Return the (X, Y) coordinate for the center point of the cell that contains the specified text.  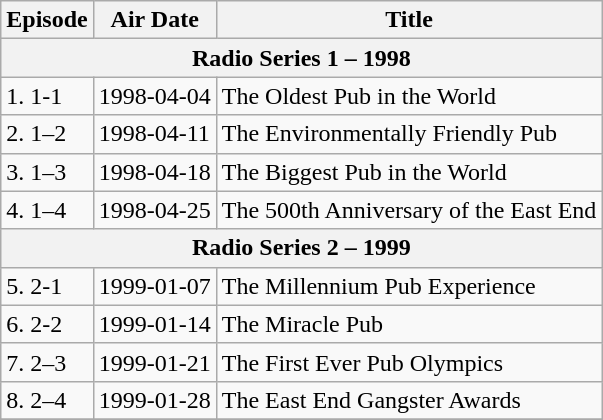
5. 2-1 (47, 286)
1998-04-11 (154, 134)
Title (409, 20)
1998-04-18 (154, 172)
The East End Gangster Awards (409, 400)
The First Ever Pub Olympics (409, 362)
7. 2–3 (47, 362)
1. 1-1 (47, 96)
The Biggest Pub in the World (409, 172)
1999-01-14 (154, 324)
3. 1–3 (47, 172)
The Millennium Pub Experience (409, 286)
The Miracle Pub (409, 324)
1999-01-21 (154, 362)
The Environmentally Friendly Pub (409, 134)
2. 1–2 (47, 134)
1999-01-28 (154, 400)
1999-01-07 (154, 286)
Air Date (154, 20)
The Oldest Pub in the World (409, 96)
The 500th Anniversary of the East End (409, 210)
4. 1–4 (47, 210)
Episode (47, 20)
Radio Series 2 – 1999 (302, 248)
1998-04-25 (154, 210)
6. 2-2 (47, 324)
8. 2–4 (47, 400)
1998-04-04 (154, 96)
Radio Series 1 – 1998 (302, 58)
